Locate the cell with the specified text and output its (x, y) center coordinate. 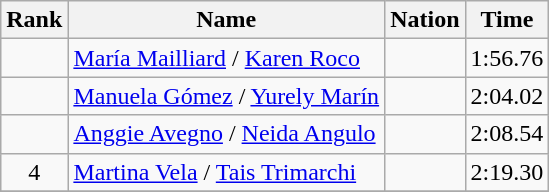
Time (507, 20)
Name (226, 20)
María Mailliard / Karen Roco (226, 58)
4 (34, 172)
2:08.54 (507, 134)
Anggie Avegno / Neida Angulo (226, 134)
1:56.76 (507, 58)
Manuela Gómez / Yurely Marín (226, 96)
2:04.02 (507, 96)
Rank (34, 20)
Nation (425, 20)
2:19.30 (507, 172)
Martina Vela / Tais Trimarchi (226, 172)
